Determine the [x, y] coordinate at the center of the cell enclosing the given text.  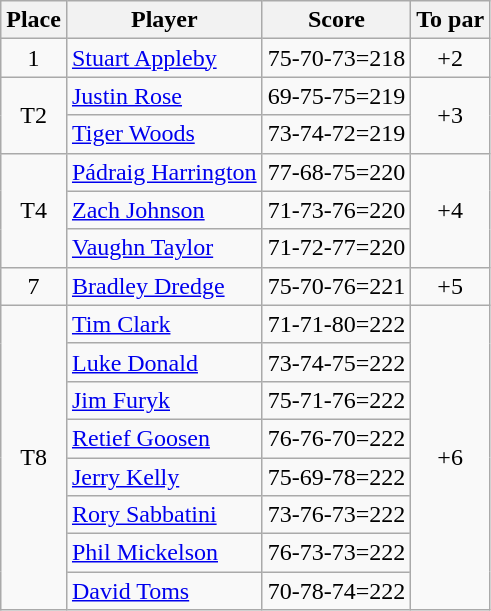
+2 [450, 58]
T8 [34, 457]
71-72-77=220 [336, 248]
Pádraig Harrington [164, 172]
+6 [450, 457]
1 [34, 58]
Bradley Dredge [164, 286]
75-70-73=218 [336, 58]
+5 [450, 286]
75-69-78=222 [336, 477]
Justin Rose [164, 96]
Score [336, 20]
76-73-73=222 [336, 553]
Place [34, 20]
77-68-75=220 [336, 172]
Tim Clark [164, 324]
Stuart Appleby [164, 58]
+4 [450, 210]
To par [450, 20]
Tiger Woods [164, 134]
73-74-75=222 [336, 362]
73-74-72=219 [336, 134]
Rory Sabbatini [164, 515]
Jerry Kelly [164, 477]
T2 [34, 115]
76-76-70=222 [336, 438]
71-73-76=220 [336, 210]
Jim Furyk [164, 400]
+3 [450, 115]
T4 [34, 210]
70-78-74=222 [336, 591]
7 [34, 286]
Retief Goosen [164, 438]
Vaughn Taylor [164, 248]
David Toms [164, 591]
Phil Mickelson [164, 553]
73-76-73=222 [336, 515]
Luke Donald [164, 362]
Player [164, 20]
75-70-76=221 [336, 286]
69-75-75=219 [336, 96]
75-71-76=222 [336, 400]
71-71-80=222 [336, 324]
Zach Johnson [164, 210]
